Identify which cell holds the provided text, then report its [x, y] central coordinate. 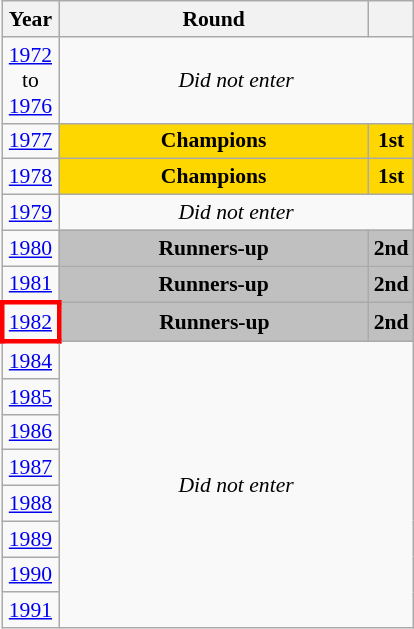
1990 [30, 575]
1991 [30, 611]
1977 [30, 141]
1985 [30, 397]
1980 [30, 248]
1986 [30, 432]
1989 [30, 539]
Year [30, 19]
1988 [30, 504]
1978 [30, 177]
Round [214, 19]
1984 [30, 360]
1987 [30, 468]
1981 [30, 284]
1979 [30, 213]
1972to1976 [30, 80]
1982 [30, 322]
